Locate the cell with the specified text and output its (X, Y) center coordinate. 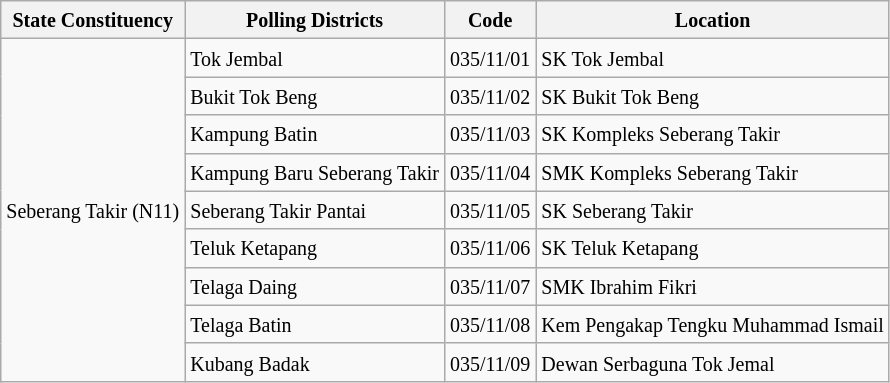
Tok Jembal (315, 58)
035/11/02 (490, 96)
035/11/09 (490, 362)
Kem Pengakap Tengku Muhammad Ismail (713, 324)
Telaga Batin (315, 324)
SK Tok Jembal (713, 58)
035/11/05 (490, 210)
Kampung Batin (315, 134)
SK Kompleks Seberang Takir (713, 134)
SMK Kompleks Seberang Takir (713, 172)
035/11/01 (490, 58)
Teluk Ketapang (315, 248)
Dewan Serbaguna Tok Jemal (713, 362)
Code (490, 20)
Telaga Daing (315, 286)
Location (713, 20)
SK Seberang Takir (713, 210)
035/11/03 (490, 134)
035/11/04 (490, 172)
Seberang Takir (N11) (93, 210)
SMK Ibrahim Fikri (713, 286)
035/11/07 (490, 286)
SK Teluk Ketapang (713, 248)
035/11/06 (490, 248)
035/11/08 (490, 324)
Seberang Takir Pantai (315, 210)
SK Bukit Tok Beng (713, 96)
Kubang Badak (315, 362)
State Constituency (93, 20)
Kampung Baru Seberang Takir (315, 172)
Polling Districts (315, 20)
Bukit Tok Beng (315, 96)
